Capture the cell that displays the provided text and extract its (x, y) central coordinate. 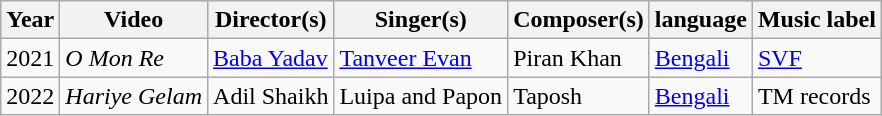
Taposh (579, 96)
language (700, 20)
O Mon Re (134, 58)
Singer(s) (421, 20)
Luipa and Papon (421, 96)
Hariye Gelam (134, 96)
Video (134, 20)
Tanveer Evan (421, 58)
Director(s) (271, 20)
2022 (30, 96)
SVF (816, 58)
Music label (816, 20)
Baba Yadav (271, 58)
TM records (816, 96)
Composer(s) (579, 20)
Year (30, 20)
Piran Khan (579, 58)
Adil Shaikh (271, 96)
2021 (30, 58)
